Extract the (x, y) coordinate from the center of the cell holding the provided text.  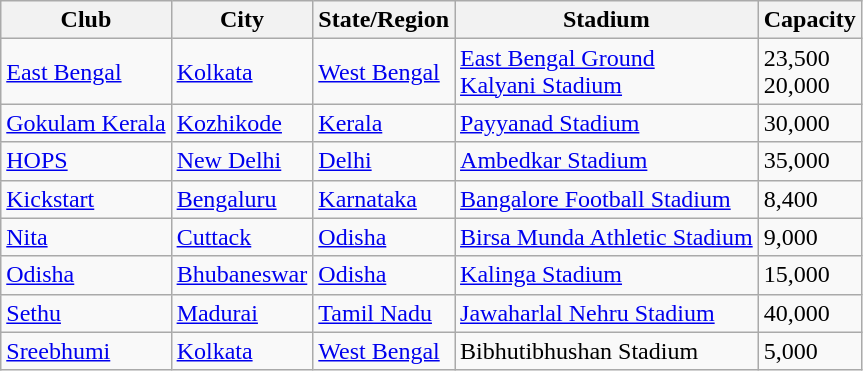
5,000 (810, 351)
East Bengal (86, 72)
Nita (86, 237)
Payyanad Stadium (607, 123)
Sethu (86, 313)
Kozhikode (242, 123)
Kerala (384, 123)
Bangalore Football Stadium (607, 199)
Birsa Munda Athletic Stadium (607, 237)
35,000 (810, 161)
Stadium (607, 20)
Delhi (384, 161)
East Bengal Ground Kalyani Stadium (607, 72)
Kickstart (86, 199)
40,000 (810, 313)
Tamil Nadu (384, 313)
23,500 20,000 (810, 72)
8,400 (810, 199)
New Delhi (242, 161)
Ambedkar Stadium (607, 161)
Bibhutibhushan Stadium (607, 351)
City (242, 20)
9,000 (810, 237)
Cuttack (242, 237)
30,000 (810, 123)
Gokulam Kerala (86, 123)
HOPS (86, 161)
Sreebhumi (86, 351)
State/Region (384, 20)
15,000 (810, 275)
Madurai (242, 313)
Jawaharlal Nehru Stadium (607, 313)
Bhubaneswar (242, 275)
Karnataka (384, 199)
Club (86, 20)
Bengaluru (242, 199)
Kalinga Stadium (607, 275)
Capacity (810, 20)
